Locate the cell with the specified text and output its [x, y] center coordinate. 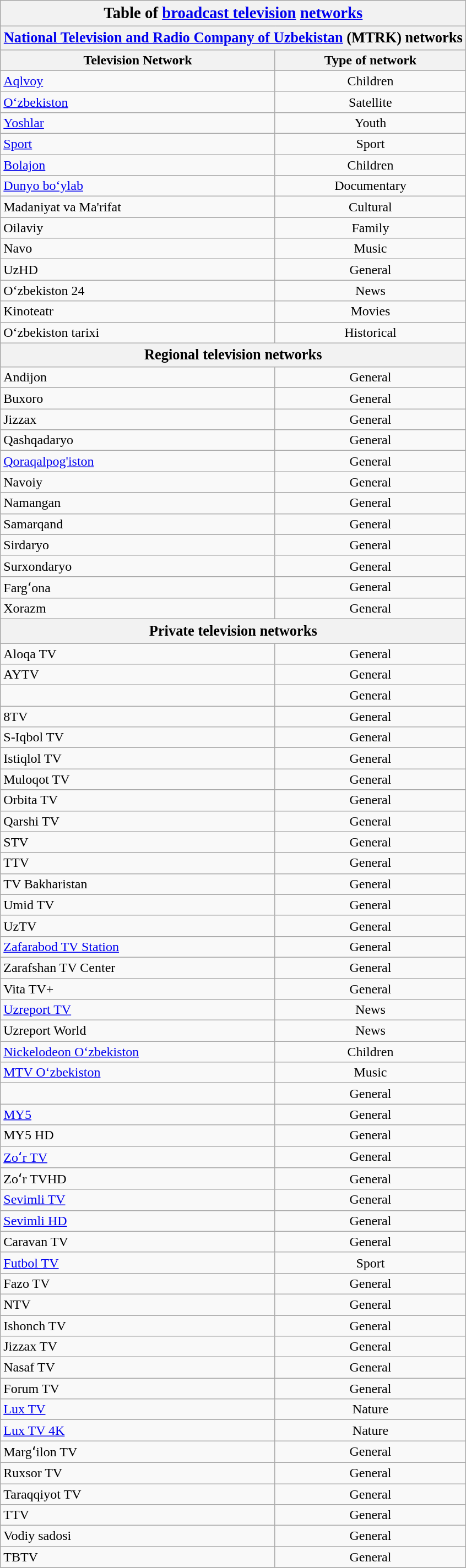
Family [370, 228]
Movies [370, 312]
AYTV [138, 675]
O‘zbekiston tarixi [138, 332]
NTV [138, 1304]
Documentary [370, 186]
Namangan [138, 503]
Vodiy sadosi [138, 1536]
Zoʻr TV [138, 1157]
Andijon [138, 378]
Futbol TV [138, 1263]
Ruxsor TV [138, 1473]
Aloqa TV [138, 653]
Samarqand [138, 524]
TV Bakharistan [138, 884]
Lux TV 4K [138, 1430]
Fargʻona [138, 587]
Forum TV [138, 1389]
Aqlvoy [138, 81]
Istiqlol TV [138, 758]
Sirdaryo [138, 545]
Private television networks [234, 631]
Jizzax [138, 419]
Zafarabod TV Station [138, 947]
O‘zbekiston 24 [138, 291]
Muloqot TV [138, 779]
S-Iqbol TV [138, 737]
Oilaviy [138, 228]
Kinoteatr [138, 312]
Margʻilon TV [138, 1452]
Nickelodeon O‘zbekiston [138, 1052]
Jizzax TV [138, 1347]
National Television and Radio Company of Uzbekistan (MTRK) networks [234, 38]
Navo [138, 249]
Zoʻr TVHD [138, 1179]
Xorazm [138, 609]
Yoshlar [138, 123]
MY5 [138, 1114]
Dunyo bo‘ylab [138, 186]
Navoiy [138, 482]
Umid TV [138, 905]
Caravan TV [138, 1242]
Lux TV [138, 1409]
Youth [370, 123]
UzHD [138, 270]
Qoraqalpog'iston [138, 461]
Satellite [370, 102]
Cultural [370, 207]
Taraqqiyot TV [138, 1494]
Vita TV+ [138, 989]
Historical [370, 332]
UzTV [138, 926]
Nasaf TV [138, 1368]
8TV [138, 717]
MY5 HD [138, 1135]
Zarafshan TV Center [138, 968]
MTV O‘zbekiston [138, 1073]
Uzreport TV [138, 1010]
Type of network [370, 60]
Bolajon [138, 165]
STV [138, 842]
Madaniyat va Ma'rifat [138, 207]
Fazo TV [138, 1283]
Television Network [138, 60]
Sevimli TV [138, 1200]
Qashqadaryo [138, 440]
Qarshi TV [138, 821]
Orbita TV [138, 800]
Regional television networks [234, 355]
O‘zbekiston [138, 102]
Buxoro [138, 398]
Surxondaryo [138, 566]
Ishonch TV [138, 1326]
Sevimli HD [138, 1221]
Uzreport World [138, 1031]
Table of broadcast television networks [234, 13]
TBTV [138, 1557]
